Output the [x, y] coordinate of the center of the cell containing the given text.  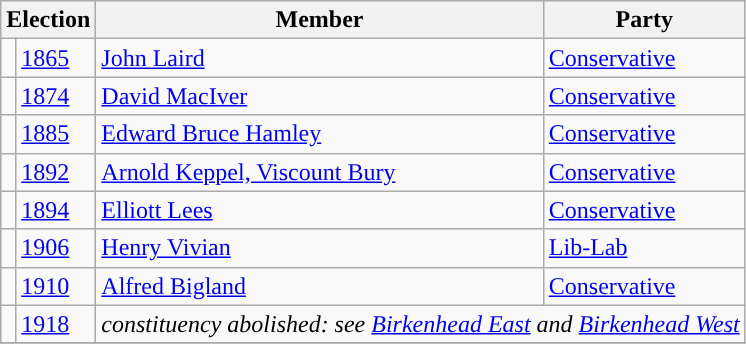
Edward Bruce Hamley [320, 134]
Henry Vivian [320, 248]
Alfred Bigland [320, 286]
1892 [56, 172]
Lib-Lab [644, 248]
David MacIver [320, 96]
John Laird [320, 58]
1918 [56, 324]
constituency abolished: see Birkenhead East and Birkenhead West [420, 324]
Election [48, 20]
1865 [56, 58]
1894 [56, 210]
Elliott Lees [320, 210]
1910 [56, 286]
1874 [56, 96]
Member [320, 20]
1906 [56, 248]
Arnold Keppel, Viscount Bury [320, 172]
Party [644, 20]
1885 [56, 134]
